From the cell containing the given text, extract its center point as [x, y] coordinate. 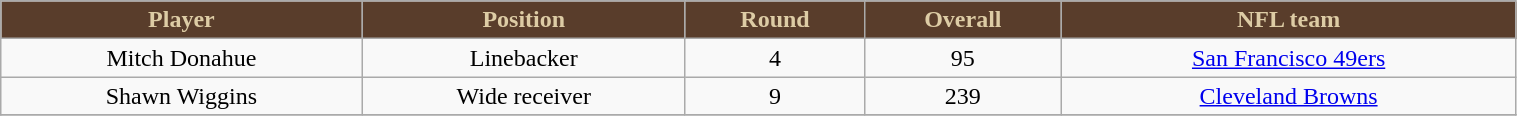
Mitch Donahue [182, 58]
San Francisco 49ers [1288, 58]
9 [774, 96]
Linebacker [524, 58]
4 [774, 58]
Cleveland Browns [1288, 96]
Position [524, 20]
95 [962, 58]
Player [182, 20]
Shawn Wiggins [182, 96]
NFL team [1288, 20]
Overall [962, 20]
239 [962, 96]
Wide receiver [524, 96]
Round [774, 20]
